From the cell containing the given text, extract its center point as (X, Y) coordinate. 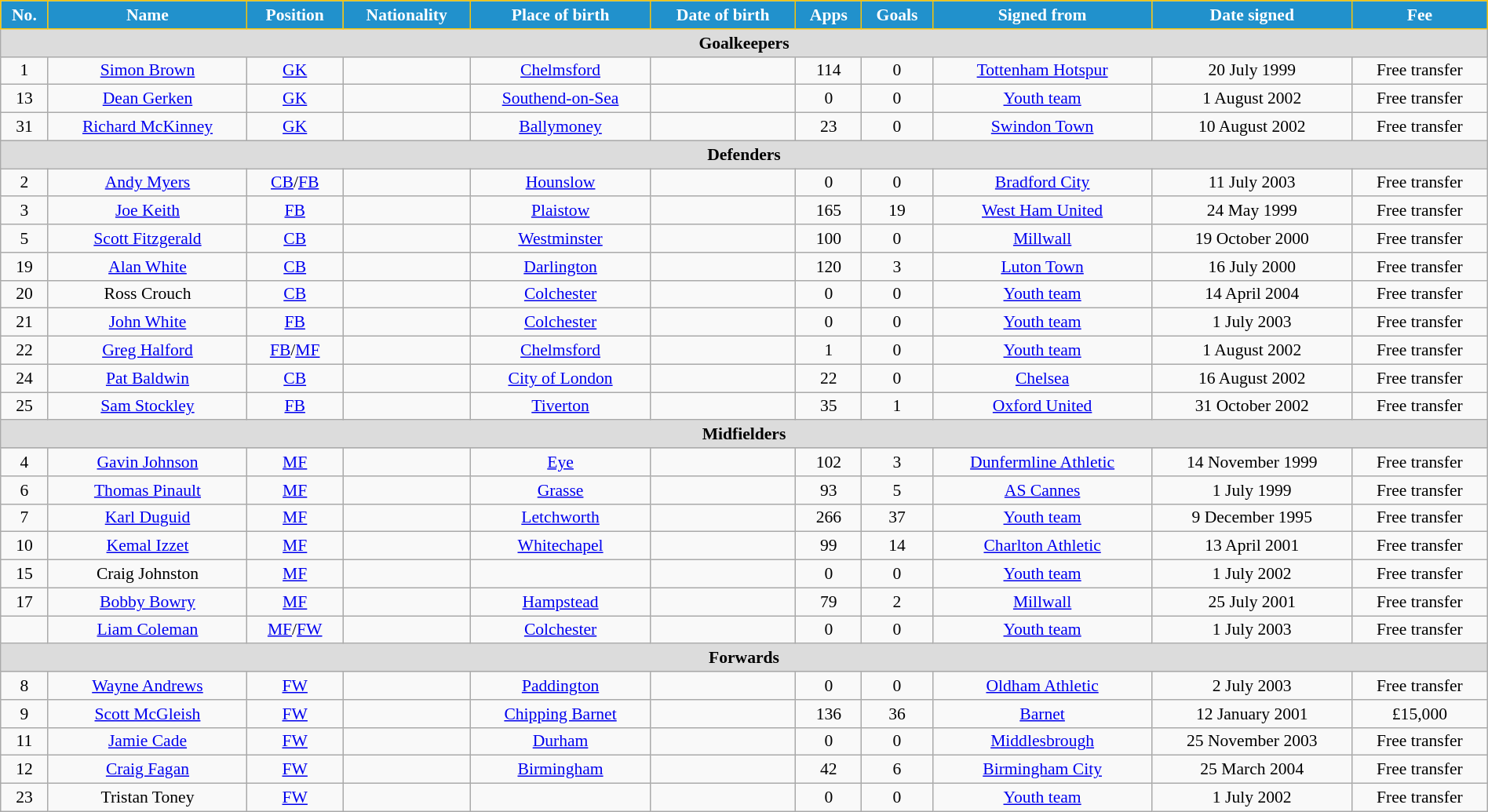
14 November 1999 (1253, 462)
Birmingham (560, 770)
Chelsea (1042, 378)
25 March 2004 (1253, 770)
100 (829, 239)
4 (24, 462)
Pat Baldwin (148, 378)
AS Cannes (1042, 490)
Craig Johnston (148, 574)
Forwards (744, 658)
Scott Fitzgerald (148, 239)
Thomas Pinault (148, 490)
Paddington (560, 686)
Andy Myers (148, 183)
Ballymoney (560, 127)
99 (829, 546)
Alan White (148, 267)
25 July 2001 (1253, 602)
12 (24, 770)
136 (829, 714)
Eye (560, 462)
City of London (560, 378)
Luton Town (1042, 267)
Tiverton (560, 406)
Nationality (407, 15)
Midfielders (744, 435)
Tottenham Hotspur (1042, 71)
Darlington (560, 267)
16 July 2000 (1253, 267)
Position (295, 15)
Goalkeepers (744, 43)
20 (24, 294)
15 (24, 574)
20 July 1999 (1253, 71)
Goals (898, 15)
42 (829, 770)
Whitechapel (560, 546)
11 (24, 741)
Name (148, 15)
Simon Brown (148, 71)
Letchworth (560, 518)
13 (24, 99)
Dean Gerken (148, 99)
FB/MF (295, 351)
7 (24, 518)
Liam Coleman (148, 630)
MF/FW (295, 630)
120 (829, 267)
10 August 2002 (1253, 127)
Scott McGleish (148, 714)
16 August 2002 (1253, 378)
Swindon Town (1042, 127)
Date signed (1253, 15)
10 (24, 546)
79 (829, 602)
Defenders (744, 155)
Charlton Athletic (1042, 546)
37 (898, 518)
19 October 2000 (1253, 239)
Signed from (1042, 15)
Chipping Barnet (560, 714)
Ross Crouch (148, 294)
21 (24, 322)
24 May 1999 (1253, 211)
1 July 1999 (1253, 490)
25 (24, 406)
Gavin Johnson (148, 462)
2 July 2003 (1253, 686)
Hounslow (560, 183)
12 January 2001 (1253, 714)
13 April 2001 (1253, 546)
Durham (560, 741)
31 (24, 127)
Karl Duguid (148, 518)
8 (24, 686)
Westminster (560, 239)
31 October 2002 (1253, 406)
Wayne Andrews (148, 686)
11 July 2003 (1253, 183)
Grasse (560, 490)
No. (24, 15)
114 (829, 71)
Richard McKinney (148, 127)
West Ham United (1042, 211)
Fee (1421, 15)
CB/FB (295, 183)
Kemal Izzet (148, 546)
Apps (829, 15)
36 (898, 714)
Date of birth (723, 15)
Place of birth (560, 15)
24 (24, 378)
Bradford City (1042, 183)
Joe Keith (148, 211)
Southend-on-Sea (560, 99)
Greg Halford (148, 351)
9 (24, 714)
102 (829, 462)
17 (24, 602)
25 November 2003 (1253, 741)
Plaistow (560, 211)
Hampstead (560, 602)
Jamie Cade (148, 741)
Barnet (1042, 714)
Craig Fagan (148, 770)
Birmingham City (1042, 770)
Tristan Toney (148, 798)
93 (829, 490)
Dunfermline Athletic (1042, 462)
£15,000 (1421, 714)
Middlesbrough (1042, 741)
14 April 2004 (1253, 294)
35 (829, 406)
14 (898, 546)
266 (829, 518)
John White (148, 322)
9 December 1995 (1253, 518)
Oldham Athletic (1042, 686)
165 (829, 211)
Sam Stockley (148, 406)
Bobby Bowry (148, 602)
Oxford United (1042, 406)
